Return (x, y) of the center of cell containing provided text 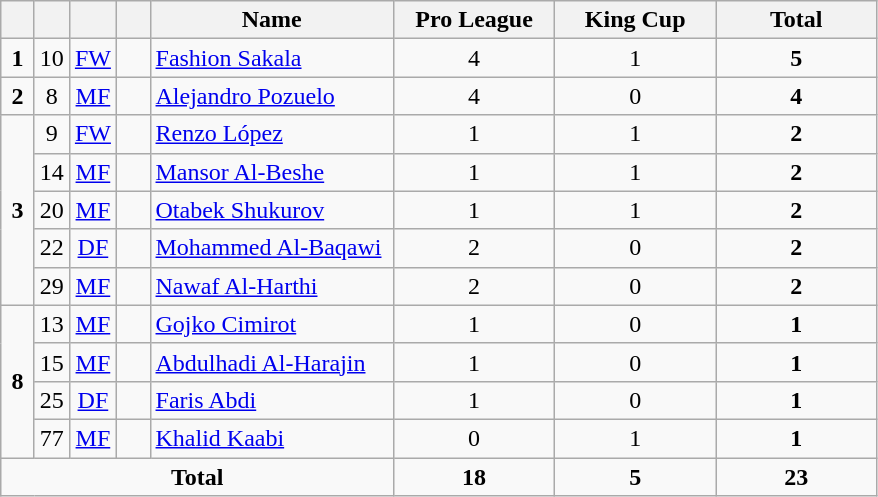
29 (52, 286)
Otabek Shukurov (272, 210)
3 (18, 210)
Nawaf Al-Harthi (272, 286)
Abdulhadi Al-Harajin (272, 362)
23 (796, 477)
Renzo López (272, 134)
Pro League (474, 20)
Alejandro Pozuelo (272, 96)
Mohammed Al-Baqawi (272, 248)
10 (52, 58)
Faris Abdi (272, 400)
Gojko Cimirot (272, 324)
9 (52, 134)
Mansor Al-Beshe (272, 172)
20 (52, 210)
Khalid Kaabi (272, 438)
77 (52, 438)
Name (272, 20)
14 (52, 172)
25 (52, 400)
King Cup (636, 20)
13 (52, 324)
15 (52, 362)
18 (474, 477)
Fashion Sakala (272, 58)
22 (52, 248)
